Scan for the cell matching the given text and deliver its (X, Y) coordinate at center. 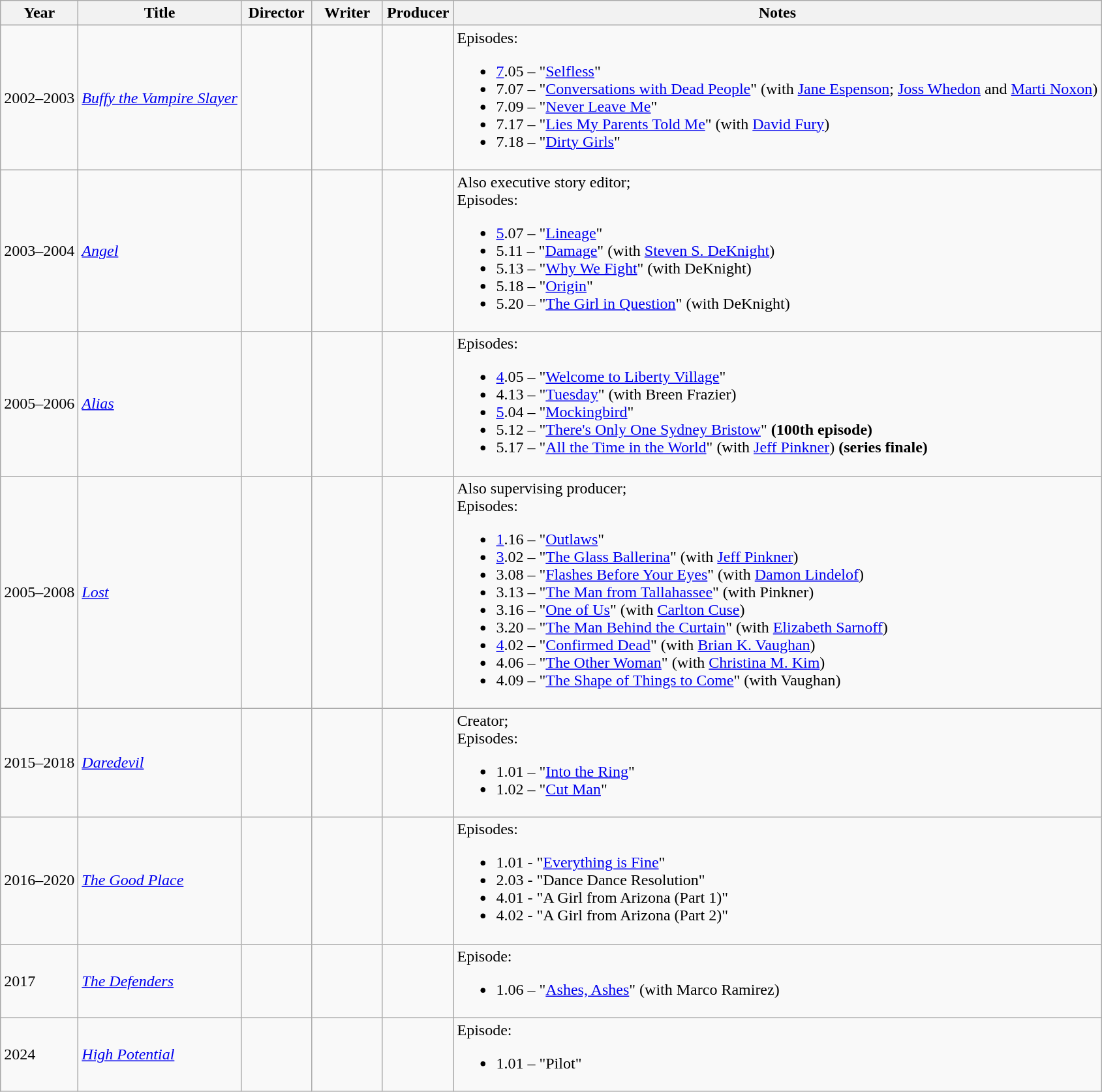
Angel (159, 251)
2016–2020 (39, 881)
Episodes:1.01 - "Everything is Fine"2.03 - "Dance Dance Resolution"4.01 - "A Girl from Arizona (Part 1)"4.02 - "A Girl from Arizona (Part 2)" (778, 881)
The Defenders (159, 980)
Title (159, 13)
2003–2004 (39, 251)
2024 (39, 1055)
Producer (418, 13)
Year (39, 13)
2005–2008 (39, 592)
The Good Place (159, 881)
2002–2003 (39, 98)
Episode:1.06 – "Ashes, Ashes" (with Marco Ramirez) (778, 980)
Buffy the Vampire Slayer (159, 98)
Episode:1.01 – "Pilot" (778, 1055)
Notes (778, 13)
Director (277, 13)
Writer (347, 13)
High Potential (159, 1055)
Daredevil (159, 762)
Creator;Episodes:1.01 – "Into the Ring"1.02 – "Cut Man" (778, 762)
2017 (39, 980)
Alias (159, 403)
2005–2006 (39, 403)
Lost (159, 592)
2015–2018 (39, 762)
